Find where the given text appears and provide that cell's center as (x, y) coordinate. 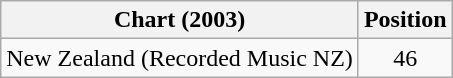
Position (405, 20)
Chart (2003) (180, 20)
46 (405, 58)
New Zealand (Recorded Music NZ) (180, 58)
